Locate the cell with the specified text and output its (x, y) center coordinate. 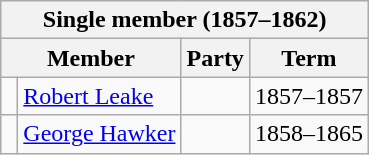
George Hawker (100, 134)
1858–1865 (308, 134)
Robert Leake (100, 96)
Term (308, 58)
Member (91, 58)
Party (215, 58)
1857–1857 (308, 96)
Single member (1857–1862) (185, 20)
